Detect which cell encompasses the target text, then output its (x, y) center coordinate. 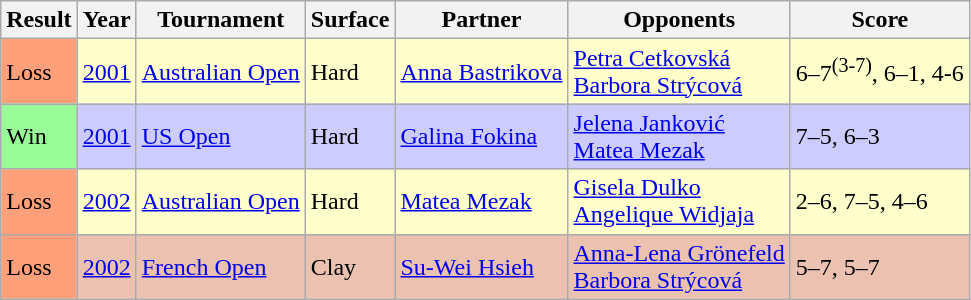
Anna-Lena Grönefeld Barbora Strýcová (679, 266)
Tournament (220, 20)
Jelena Janković Matea Mezak (679, 136)
Petra Cetkovská Barbora Strýcová (679, 72)
Win (39, 136)
Gisela Dulko Angelique Widjaja (679, 202)
Clay (350, 266)
Score (880, 20)
2–6, 7–5, 4–6 (880, 202)
US Open (220, 136)
Surface (350, 20)
Partner (482, 20)
Result (39, 20)
Matea Mezak (482, 202)
7–5, 6–3 (880, 136)
Su-Wei Hsieh (482, 266)
5–7, 5–7 (880, 266)
Galina Fokina (482, 136)
Year (106, 20)
Anna Bastrikova (482, 72)
Opponents (679, 20)
6–7(3-7), 6–1, 4-6 (880, 72)
French Open (220, 266)
